Return (x, y) of the center of cell containing provided text 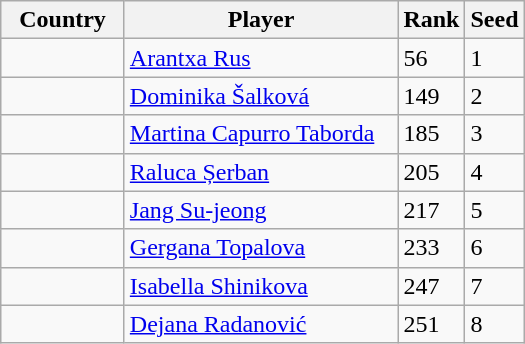
Rank (432, 20)
Gergana Topalova (261, 248)
8 (494, 324)
Dejana Radanović (261, 324)
5 (494, 210)
Dominika Šalková (261, 96)
4 (494, 172)
Seed (494, 20)
Raluca Șerban (261, 172)
3 (494, 134)
56 (432, 58)
Country (63, 20)
185 (432, 134)
Isabella Shinikova (261, 286)
247 (432, 286)
6 (494, 248)
233 (432, 248)
Arantxa Rus (261, 58)
Martina Capurro Taborda (261, 134)
251 (432, 324)
2 (494, 96)
217 (432, 210)
Jang Su-jeong (261, 210)
1 (494, 58)
205 (432, 172)
149 (432, 96)
Player (261, 20)
7 (494, 286)
